Locate the cell with the specified text and output its [x, y] center coordinate. 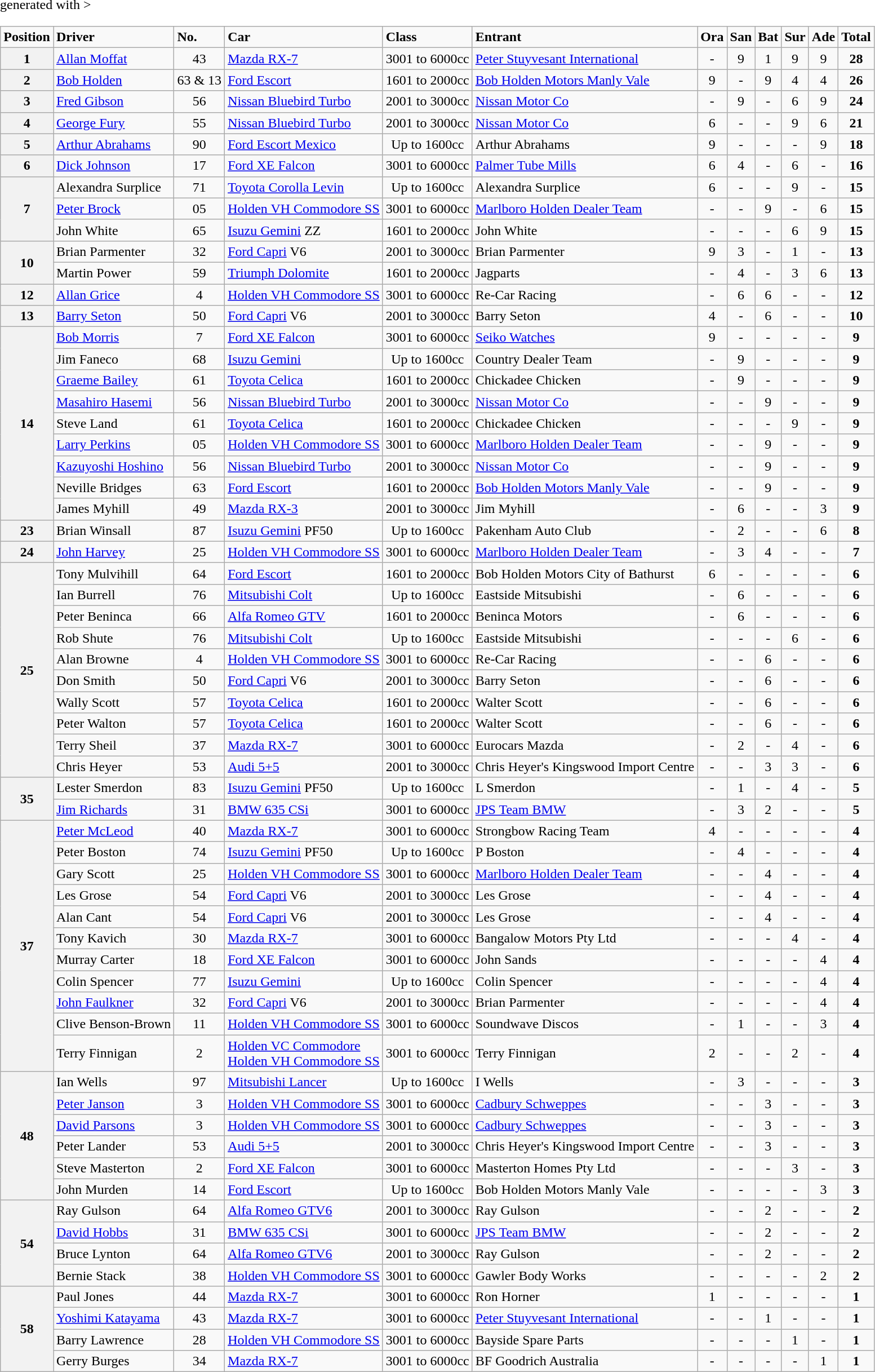
David Parsons [113, 1125]
Ron Horner [585, 1296]
Mitsubishi Lancer [304, 1082]
Triumph Dolomite [304, 273]
66 [199, 616]
Gary Scott [113, 874]
Chris Heyer [113, 767]
65 [199, 230]
Class [427, 37]
Allan Moffat [113, 59]
Peter McLeod [113, 831]
21 [856, 123]
Bangalow Motors Pty Ltd [585, 938]
Ora [712, 37]
Ade [823, 37]
74 [199, 852]
35 [27, 799]
Lester Smerdon [113, 788]
Eurocars Mazda [585, 745]
Position [27, 37]
Seiko Watches [585, 338]
71 [199, 187]
Kazuyoshi Hoshino [113, 466]
San [741, 37]
I Wells [585, 1082]
Isuzu Gemini ZZ [304, 230]
David Hobbs [113, 1232]
Murray Carter [113, 959]
26 [856, 80]
49 [199, 509]
Masterton Homes Pty Ltd [585, 1168]
Soundwave Discos [585, 1024]
16 [856, 166]
Ford Escort Mexico [304, 144]
Beninca Motors [585, 616]
38 [199, 1275]
Sur [795, 37]
Ian Wells [113, 1082]
Tony Kavich [113, 938]
87 [199, 530]
BF Goodrich Australia [585, 1361]
Don Smith [113, 681]
No. [199, 37]
Masahiro Hasemi [113, 402]
77 [199, 981]
8 [856, 530]
Toyota Corolla Levin [304, 187]
Entrant [585, 37]
Alan Cant [113, 917]
30 [199, 938]
Jim Richards [113, 809]
Martin Power [113, 273]
Peter Boston [113, 852]
68 [199, 359]
Bob Holden [113, 80]
Holden VC Commodore Holden VH Commodore SS [304, 1053]
Bob Morris [113, 338]
George Fury [113, 123]
83 [199, 788]
James Myhill [113, 509]
Allan Grice [113, 295]
17 [199, 166]
Country Dealer Team [585, 359]
Yoshimi Katayama [113, 1318]
34 [199, 1361]
Terry Sheil [113, 745]
L Smerdon [585, 788]
Rob Shute [113, 638]
Gerry Burges [113, 1361]
Jim Faneco [113, 359]
Steve Masterton [113, 1168]
Gawler Body Works [585, 1275]
John Faulkner [113, 1003]
Bat [769, 37]
97 [199, 1082]
P Boston [585, 852]
Bernie Stack [113, 1275]
Dick Johnson [113, 166]
Graeme Bailey [113, 380]
Fred Gibson [113, 101]
55 [199, 123]
Jagparts [585, 273]
Alan Browne [113, 660]
11 [199, 1024]
48 [27, 1136]
Wally Scott [113, 702]
44 [199, 1296]
Neville Bridges [113, 488]
Peter Brock [113, 209]
John Harvey [113, 552]
Driver [113, 37]
Peter Beninca [113, 616]
Paul Jones [113, 1296]
58 [27, 1329]
Bruce Lynton [113, 1254]
Peter Janson [113, 1104]
63 & 13 [199, 80]
63 [199, 488]
Brian Winsall [113, 530]
Alfa Romeo GTV [304, 616]
Palmer Tube Mills [585, 166]
Steve Land [113, 423]
Ian Burrell [113, 595]
Total [856, 37]
90 [199, 144]
Pakenham Auto Club [585, 530]
Peter Lander [113, 1147]
John Sands [585, 959]
Peter Walton [113, 724]
Barry Lawrence [113, 1340]
Bob Holden Motors City of Bathurst [585, 573]
40 [199, 831]
Jim Myhill [585, 509]
Mazda RX-3 [304, 509]
23 [27, 530]
John Murden [113, 1189]
Bayside Spare Parts [585, 1340]
59 [199, 273]
Tony Mulvihill [113, 573]
Clive Benson-Brown [113, 1024]
Larry Perkins [113, 445]
Strongbow Racing Team [585, 831]
Car [304, 37]
